Search for the cell housing the specified text and yield its (X, Y) center coordinate. 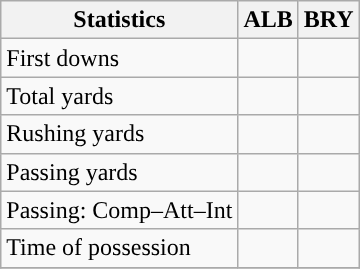
Passing yards (120, 172)
BRY (328, 20)
ALB (268, 20)
First downs (120, 58)
Total yards (120, 96)
Passing: Comp–Att–Int (120, 210)
Time of possession (120, 248)
Statistics (120, 20)
Rushing yards (120, 134)
